From the cell containing the given text, extract its center point as (x, y) coordinate. 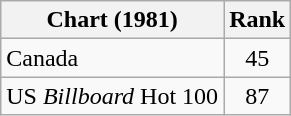
US Billboard Hot 100 (112, 96)
45 (258, 58)
Chart (1981) (112, 20)
Rank (258, 20)
87 (258, 96)
Canada (112, 58)
